Extract the (X, Y) coordinate from the center of the cell holding the provided text.  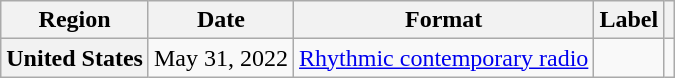
United States (75, 58)
May 31, 2022 (220, 58)
Rhythmic contemporary radio (444, 58)
Region (75, 20)
Label (629, 20)
Date (220, 20)
Format (444, 20)
